Determine the (x, y) coordinate at the center of the cell enclosing the given text.  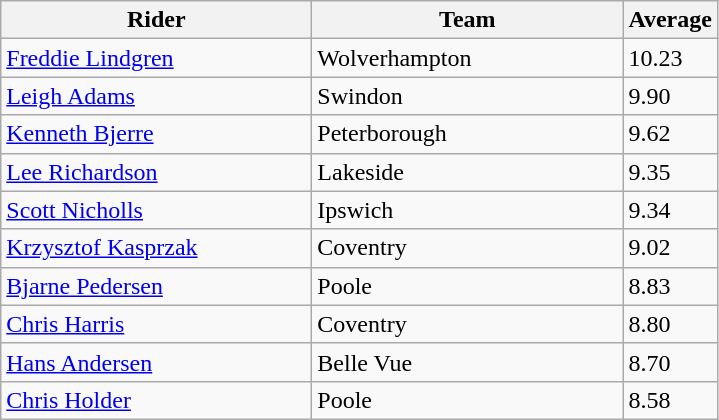
Wolverhampton (468, 58)
Krzysztof Kasprzak (156, 248)
Rider (156, 20)
8.70 (670, 362)
Chris Holder (156, 400)
Average (670, 20)
9.02 (670, 248)
8.83 (670, 286)
Bjarne Pedersen (156, 286)
Ipswich (468, 210)
8.80 (670, 324)
9.34 (670, 210)
Team (468, 20)
Belle Vue (468, 362)
Hans Andersen (156, 362)
Peterborough (468, 134)
Lee Richardson (156, 172)
Lakeside (468, 172)
Freddie Lindgren (156, 58)
9.62 (670, 134)
Scott Nicholls (156, 210)
Leigh Adams (156, 96)
9.90 (670, 96)
10.23 (670, 58)
Chris Harris (156, 324)
Kenneth Bjerre (156, 134)
Swindon (468, 96)
9.35 (670, 172)
8.58 (670, 400)
